Identify which cell holds the provided text, then report its (X, Y) central coordinate. 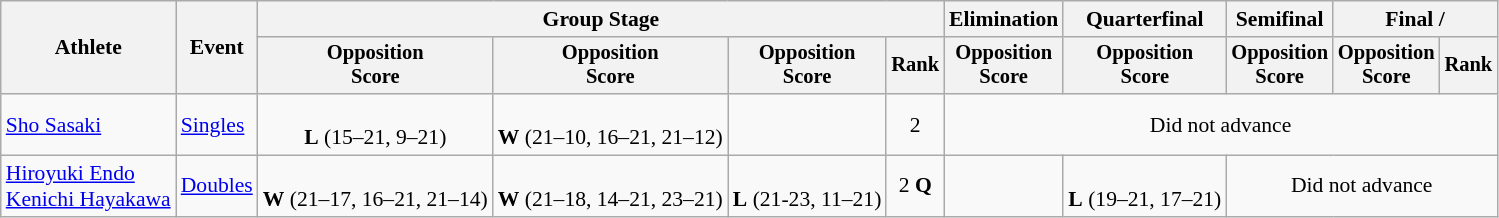
Doubles (217, 186)
Event (217, 48)
Quarterfinal (1144, 19)
Singles (217, 124)
Hiroyuki EndoKenichi Hayakawa (88, 186)
Athlete (88, 48)
Group Stage (601, 19)
L (15–21, 9–21) (376, 124)
W (21–18, 14–21, 23–21) (610, 186)
Final / (1415, 19)
Elimination (1004, 19)
Semifinal (1280, 19)
W (21–17, 16–21, 21–14) (376, 186)
L (19–21, 17–21) (1144, 186)
2 (915, 124)
2 Q (915, 186)
W (21–10, 16–21, 21–12) (610, 124)
Sho Sasaki (88, 124)
L (21-23, 11–21) (808, 186)
